Detect which cell encompasses the target text, then output its [x, y] center coordinate. 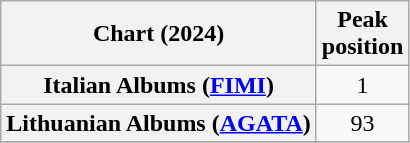
93 [362, 123]
Chart (2024) [159, 34]
Peakposition [362, 34]
Lithuanian Albums (AGATA) [159, 123]
Italian Albums (FIMI) [159, 85]
1 [362, 85]
